Pinpoint the cell where the given text exists, returning its (X, Y) midpoint coordinate. 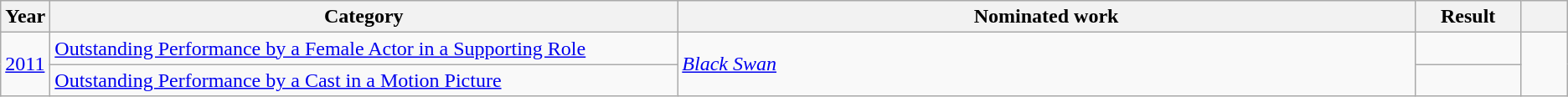
Nominated work (1047, 17)
Outstanding Performance by a Female Actor in a Supporting Role (364, 48)
2011 (25, 64)
Category (364, 17)
Outstanding Performance by a Cast in a Motion Picture (364, 80)
Year (25, 17)
Black Swan (1047, 64)
Result (1467, 17)
